Capture the cell that displays the provided text and extract its (X, Y) central coordinate. 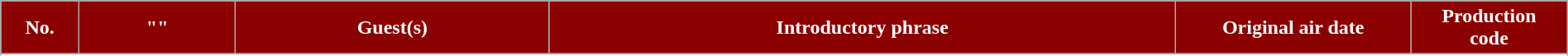
No. (40, 28)
Introductory phrase (863, 28)
Guest(s) (392, 28)
Production code (1489, 28)
Original air date (1293, 28)
"" (157, 28)
